Detect which cell encompasses the target text, then output its [X, Y] center coordinate. 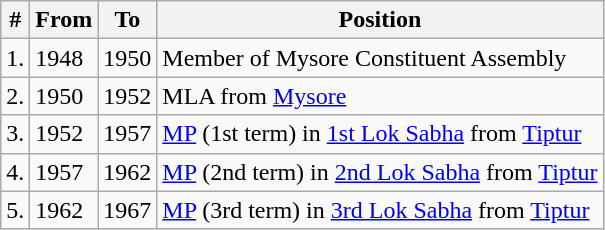
1948 [64, 58]
1. [16, 58]
MP (1st term) in 1st Lok Sabha from Tiptur [380, 134]
2. [16, 96]
Member of Mysore Constituent Assembly [380, 58]
To [128, 20]
4. [16, 172]
5. [16, 210]
MLA from Mysore [380, 96]
MP (2nd term) in 2nd Lok Sabha from Tiptur [380, 172]
MP (3rd term) in 3rd Lok Sabha from Tiptur [380, 210]
Position [380, 20]
From [64, 20]
# [16, 20]
3. [16, 134]
1967 [128, 210]
